Output the (x, y) coordinate of the center of the cell containing the given text.  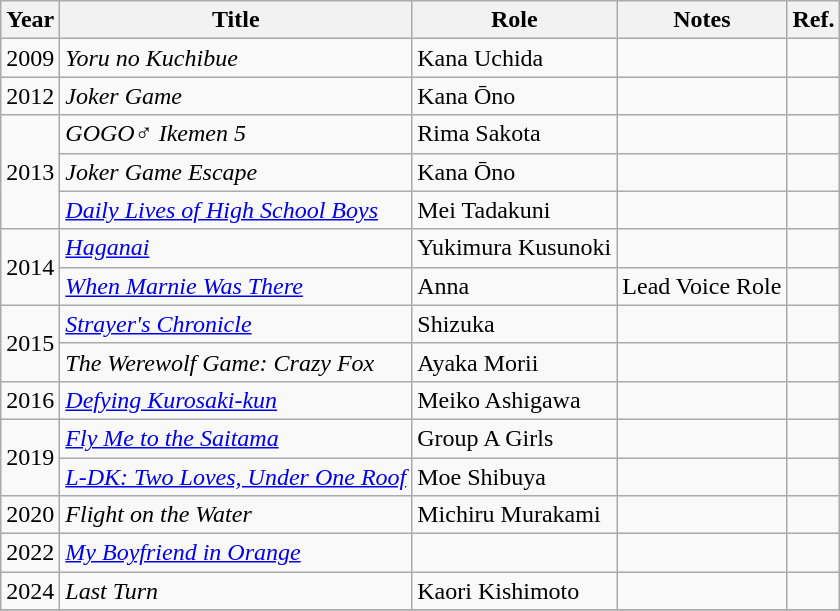
2012 (30, 96)
Meiko Ashigawa (514, 400)
2020 (30, 515)
Flight on the Water (236, 515)
Joker Game (236, 96)
My Boyfriend in Orange (236, 553)
2024 (30, 591)
2019 (30, 457)
Yukimura Kusunoki (514, 248)
Group A Girls (514, 438)
Moe Shibuya (514, 477)
Ayaka Morii (514, 362)
Daily Lives of High School Boys (236, 210)
Haganai (236, 248)
When Marnie Was There (236, 286)
Michiru Murakami (514, 515)
Lead Voice Role (702, 286)
2014 (30, 267)
GOGO♂ Ikemen 5 (236, 134)
L-DK: Two Loves, Under One Roof (236, 477)
2022 (30, 553)
Kana Uchida (514, 58)
Ref. (814, 20)
Role (514, 20)
Year (30, 20)
Mei Tadakuni (514, 210)
Rima Sakota (514, 134)
Title (236, 20)
Yoru no Kuchibue (236, 58)
2015 (30, 343)
Fly Me to the Saitama (236, 438)
Last Turn (236, 591)
Anna (514, 286)
Strayer's Chronicle (236, 324)
Shizuka (514, 324)
2013 (30, 172)
The Werewolf Game: Crazy Fox (236, 362)
Notes (702, 20)
2009 (30, 58)
Joker Game Escape (236, 172)
2016 (30, 400)
Kaori Kishimoto (514, 591)
Defying Kurosaki-kun (236, 400)
